Return the [x, y] coordinate for the center point of the cell that contains the specified text.  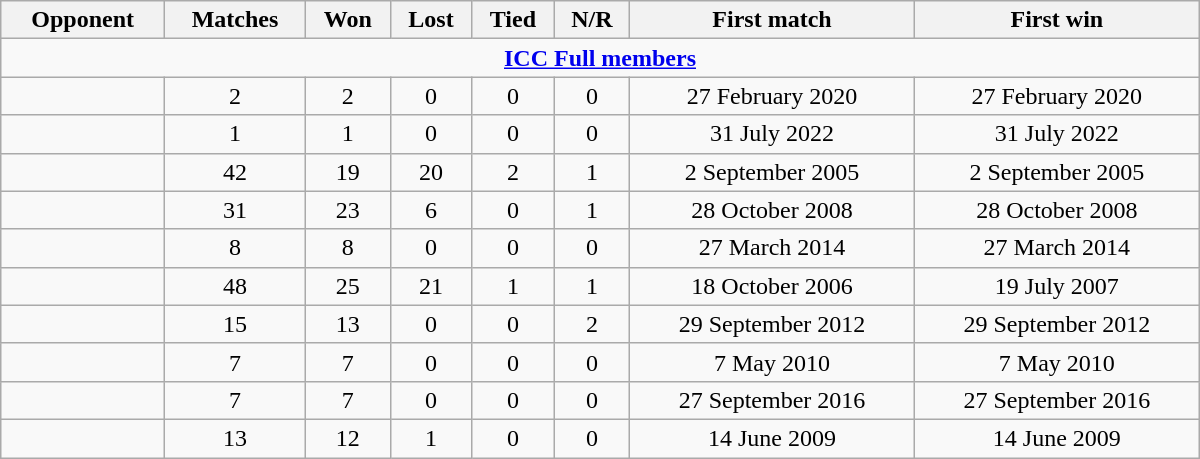
23 [348, 210]
25 [348, 286]
First win [1056, 20]
Matches [236, 20]
19 July 2007 [1056, 286]
20 [430, 172]
N/R [592, 20]
18 October 2006 [772, 286]
31 [236, 210]
Won [348, 20]
15 [236, 324]
42 [236, 172]
Tied [514, 20]
Lost [430, 20]
Opponent [83, 20]
12 [348, 438]
19 [348, 172]
21 [430, 286]
First match [772, 20]
48 [236, 286]
6 [430, 210]
ICC Full members [600, 58]
